Output the (x, y) coordinate of the center of the cell containing the given text.  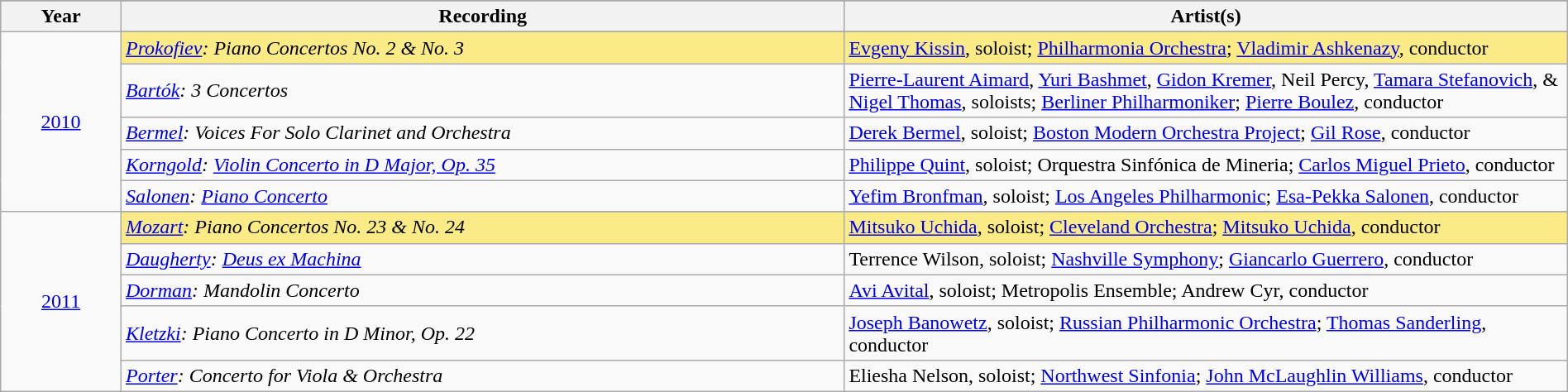
Bermel: Voices For Solo Clarinet and Orchestra (482, 133)
Prokofiev: Piano Concertos No. 2 & No. 3 (482, 48)
Mitsuko Uchida, soloist; Cleveland Orchestra; Mitsuko Uchida, conductor (1206, 227)
Terrence Wilson, soloist; Nashville Symphony; Giancarlo Guerrero, conductor (1206, 259)
2011 (61, 301)
Dorman: Mandolin Concerto (482, 290)
Joseph Banowetz, soloist; Russian Philharmonic Orchestra; Thomas Sanderling, conductor (1206, 332)
Eliesha Nelson, soloist; Northwest Sinfonia; John McLaughlin Williams, conductor (1206, 375)
Yefim Bronfman, soloist; Los Angeles Philharmonic; Esa-Pekka Salonen, conductor (1206, 196)
Recording (482, 17)
Artist(s) (1206, 17)
Philippe Quint, soloist; Orquestra Sinfónica de Mineria; Carlos Miguel Prieto, conductor (1206, 165)
Year (61, 17)
Derek Bermel, soloist; Boston Modern Orchestra Project; Gil Rose, conductor (1206, 133)
Salonen: Piano Concerto (482, 196)
Avi Avital, soloist; Metropolis Ensemble; Andrew Cyr, conductor (1206, 290)
Evgeny Kissin, soloist; Philharmonia Orchestra; Vladimir Ashkenazy, conductor (1206, 48)
Kletzki: Piano Concerto in D Minor, Op. 22 (482, 332)
Mozart: Piano Concertos No. 23 & No. 24 (482, 227)
Korngold: Violin Concerto in D Major, Op. 35 (482, 165)
Daugherty: Deus ex Machina (482, 259)
2010 (61, 122)
Bartók: 3 Concertos (482, 91)
Porter: Concerto for Viola & Orchestra (482, 375)
